Return [x, y] of the center of cell containing provided text 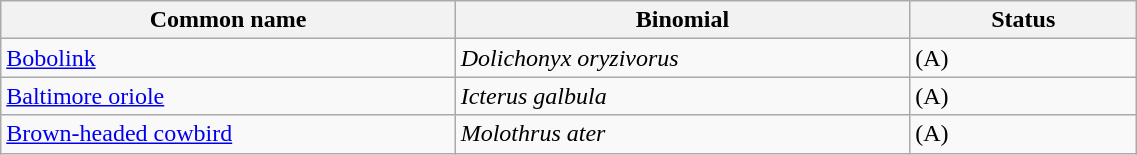
Icterus galbula [682, 96]
Common name [228, 20]
Binomial [682, 20]
Dolichonyx oryzivorus [682, 58]
Bobolink [228, 58]
Status [1024, 20]
Molothrus ater [682, 134]
Baltimore oriole [228, 96]
Brown-headed cowbird [228, 134]
